Provide the (x, y) coordinate of the cell's center where the given text is located.  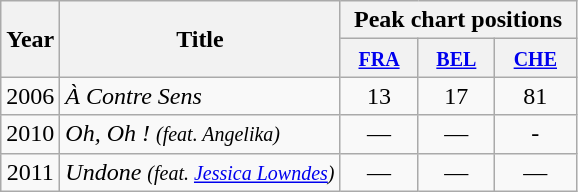
- (536, 134)
Oh, Oh ! (feat. Angelika) (200, 134)
13 (379, 96)
2010 (30, 134)
Year (30, 39)
17 (456, 96)
Title (200, 39)
Undone (feat. Jessica Lowndes) (200, 172)
CHE (536, 58)
81 (536, 96)
BEL (456, 58)
FRA (379, 58)
À Contre Sens (200, 96)
2006 (30, 96)
Peak chart positions (458, 20)
2011 (30, 172)
